Pinpoint the cell where the given text exists, returning its [X, Y] midpoint coordinate. 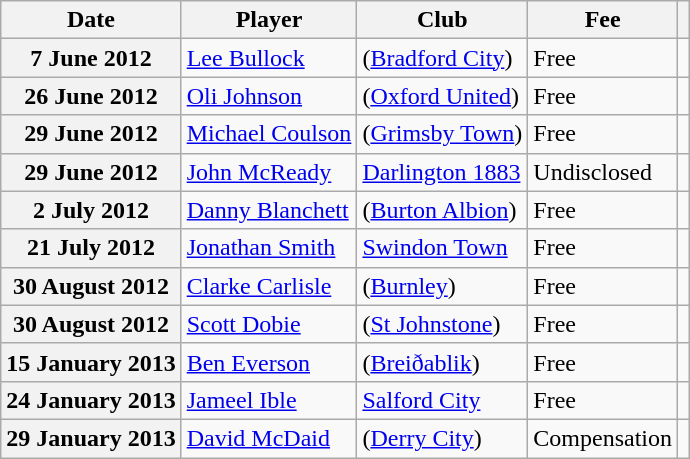
Scott Dobie [269, 324]
21 July 2012 [91, 248]
7 June 2012 [91, 58]
Michael Coulson [269, 134]
(Burton Albion) [442, 210]
(Bradford City) [442, 58]
Darlington 1883 [442, 172]
Player [269, 20]
Swindon Town [442, 248]
Compensation [603, 438]
Lee Bullock [269, 58]
Jonathan Smith [269, 248]
Clarke Carlisle [269, 286]
15 January 2013 [91, 362]
Club [442, 20]
(Burnley) [442, 286]
Salford City [442, 400]
Danny Blanchett [269, 210]
24 January 2013 [91, 400]
Oli Johnson [269, 96]
(St Johnstone) [442, 324]
2 July 2012 [91, 210]
(Breiðablik) [442, 362]
Date [91, 20]
Jameel Ible [269, 400]
26 June 2012 [91, 96]
29 January 2013 [91, 438]
David McDaid [269, 438]
(Grimsby Town) [442, 134]
John McReady [269, 172]
(Derry City) [442, 438]
Ben Everson [269, 362]
(Oxford United) [442, 96]
Undisclosed [603, 172]
Fee [603, 20]
